Locate the cell with the specified text and output its [x, y] center coordinate. 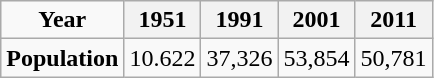
2011 [394, 20]
10.622 [162, 58]
1951 [162, 20]
2001 [316, 20]
1991 [240, 20]
Population [62, 58]
53,854 [316, 58]
50,781 [394, 58]
Year [62, 20]
37,326 [240, 58]
